Identify which cell holds the provided text, then report its [X, Y] central coordinate. 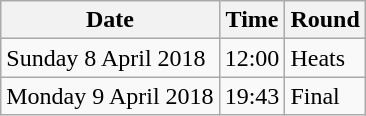
Heats [325, 58]
Time [252, 20]
Round [325, 20]
12:00 [252, 58]
Date [110, 20]
Final [325, 96]
19:43 [252, 96]
Sunday 8 April 2018 [110, 58]
Monday 9 April 2018 [110, 96]
